Return the [x, y] coordinate for the center point of the cell that contains the specified text.  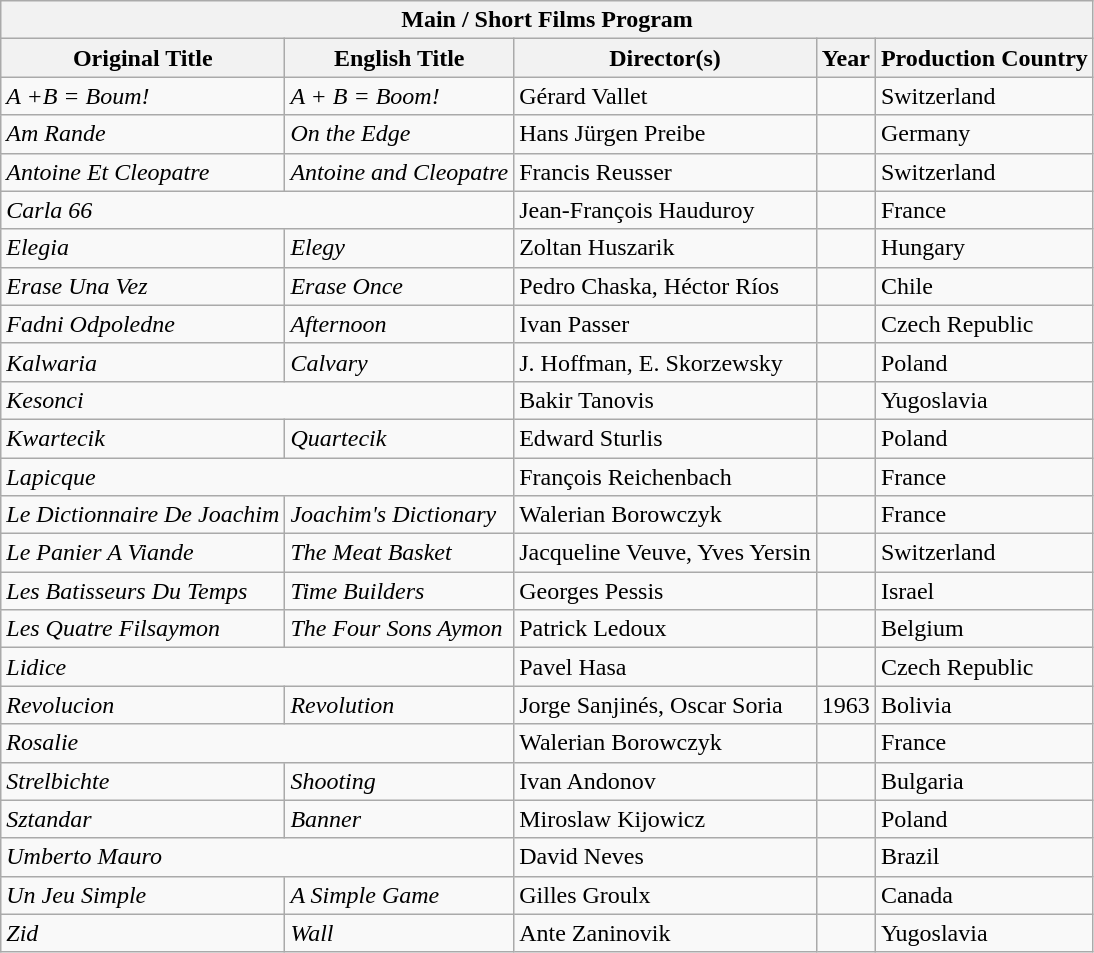
Ivan Andonov [666, 781]
Francis Reusser [666, 172]
Main / Short Films Program [548, 20]
Wall [400, 933]
Am Rande [143, 134]
François Reichenbach [666, 477]
Zoltan Huszarik [666, 248]
Shooting [400, 781]
1963 [846, 705]
Banner [400, 819]
Revolution [400, 705]
Bakir Tanovis [666, 400]
On the Edge [400, 134]
Joachim's Dictionary [400, 515]
Patrick Ledoux [666, 629]
Fadni Odpoledne [143, 324]
Ante Zaninovik [666, 933]
Erase Once [400, 286]
Jorge Sanjinés, Oscar Soria [666, 705]
Brazil [984, 857]
Gilles Groulx [666, 895]
Production Country [984, 58]
Miroslaw Kijowicz [666, 819]
Elegia [143, 248]
Bulgaria [984, 781]
A + B = Boom! [400, 96]
Original Title [143, 58]
Ivan Passer [666, 324]
Afternoon [400, 324]
Gérard Vallet [666, 96]
Sztandar [143, 819]
Revolucion [143, 705]
Edward Sturlis [666, 438]
Director(s) [666, 58]
Le Dictionnaire De Joachim [143, 515]
Un Jeu Simple [143, 895]
Pedro Chaska, Héctor Ríos [666, 286]
Calvary [400, 362]
A +B = Boum! [143, 96]
Chile [984, 286]
David Neves [666, 857]
The Four Sons Aymon [400, 629]
The Meat Basket [400, 553]
Le Panier A Viande [143, 553]
Zid [143, 933]
Les Batisseurs Du Temps [143, 591]
Belgium [984, 629]
Kalwaria [143, 362]
Lapicque [258, 477]
Hans Jürgen Preibe [666, 134]
Israel [984, 591]
Bolivia [984, 705]
Time Builders [400, 591]
Les Quatre Filsaymon [143, 629]
Georges Pessis [666, 591]
Antoine and Cleopatre [400, 172]
English Title [400, 58]
Lidice [258, 667]
Year [846, 58]
Rosalie [258, 743]
Canada [984, 895]
Germany [984, 134]
Pavel Hasa [666, 667]
Jacqueline Veuve, Yves Yersin [666, 553]
Quartecik [400, 438]
Hungary [984, 248]
Umberto Mauro [258, 857]
Kesonci [258, 400]
Erase Una Vez [143, 286]
Antoine Et Cleopatre [143, 172]
J. Hoffman, E. Skorzewsky [666, 362]
Jean-François Hauduroy [666, 210]
A Simple Game [400, 895]
Kwartecik [143, 438]
Carla 66 [258, 210]
Strelbichte [143, 781]
Elegy [400, 248]
